Provide the (x, y) coordinate of the cell's center where the given text is located.  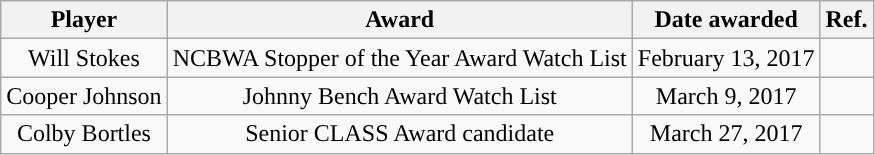
Colby Bortles (84, 134)
Senior CLASS Award candidate (400, 134)
February 13, 2017 (726, 58)
Award (400, 20)
Ref. (846, 20)
Player (84, 20)
Johnny Bench Award Watch List (400, 96)
Will Stokes (84, 58)
Date awarded (726, 20)
NCBWA Stopper of the Year Award Watch List (400, 58)
Cooper Johnson (84, 96)
March 9, 2017 (726, 96)
March 27, 2017 (726, 134)
